Provide the [X, Y] coordinate of the cell's center where the given text is located.  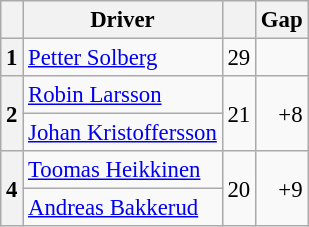
1 [12, 58]
2 [12, 114]
21 [238, 114]
Johan Kristoffersson [122, 133]
29 [238, 58]
Andreas Bakkerud [122, 208]
4 [12, 188]
+8 [281, 114]
Driver [122, 20]
Petter Solberg [122, 58]
Gap [281, 20]
20 [238, 188]
Robin Larsson [122, 95]
Toomas Heikkinen [122, 170]
+9 [281, 188]
